Find where the given text appears and provide that cell's center as [x, y] coordinate. 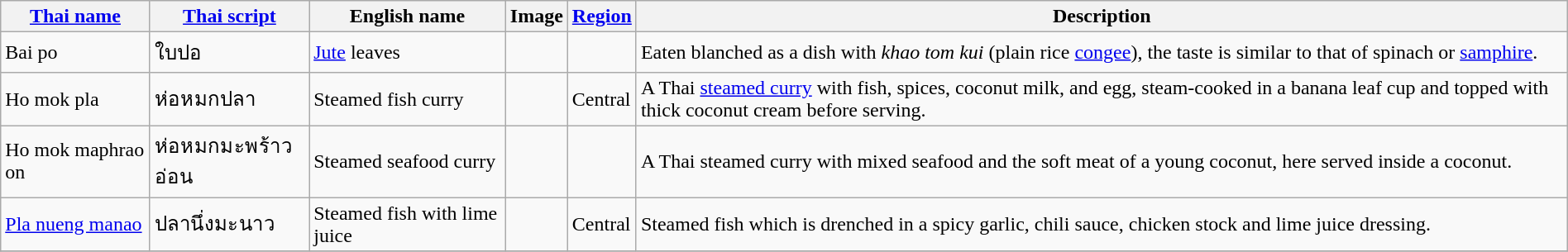
Ho mok maphrao on [75, 161]
Pla nueng manao [75, 223]
ปลานึ่งมะนาว [229, 223]
Steamed fish curry [408, 99]
ใบปอ [229, 53]
Steamed seafood curry [408, 161]
English name [408, 17]
ห่อหมกมะพร้าวอ่อน [229, 161]
Steamed fish which is drenched in a spicy garlic, chili sauce, chicken stock and lime juice dressing. [1102, 223]
Description [1102, 17]
Jute leaves [408, 53]
Thai script [229, 17]
Thai name [75, 17]
Bai po [75, 53]
Steamed fish with lime juice [408, 223]
Ho mok pla [75, 99]
A Thai steamed curry with fish, spices, coconut milk, and egg, steam-cooked in a banana leaf cup and topped with thick coconut cream before serving. [1102, 99]
Region [602, 17]
Eaten blanched as a dish with khao tom kui (plain rice congee), the taste is similar to that of spinach or samphire. [1102, 53]
A Thai steamed curry with mixed seafood and the soft meat of a young coconut, here served inside a coconut. [1102, 161]
Image [536, 17]
ห่อหมกปลา [229, 99]
